Determine the (x, y) coordinate at the center of the cell enclosing the given text.  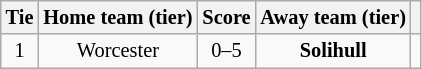
0–5 (226, 51)
Tie (20, 17)
1 (20, 51)
Solihull (332, 51)
Score (226, 17)
Worcester (118, 51)
Away team (tier) (332, 17)
Home team (tier) (118, 17)
